Capture the cell that displays the provided text and extract its [x, y] central coordinate. 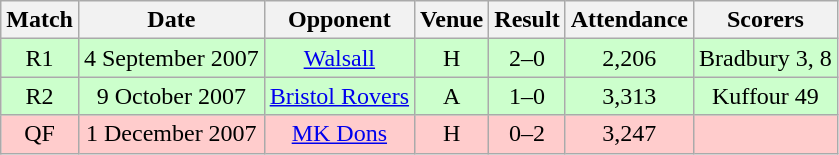
Bradbury 3, 8 [766, 58]
Match [40, 20]
Date [171, 20]
Bristol Rovers [339, 96]
4 September 2007 [171, 58]
Venue [452, 20]
2,206 [629, 58]
Scorers [766, 20]
2–0 [527, 58]
R2 [40, 96]
Kuffour 49 [766, 96]
3,313 [629, 96]
9 October 2007 [171, 96]
Result [527, 20]
A [452, 96]
1–0 [527, 96]
QF [40, 134]
Opponent [339, 20]
R1 [40, 58]
Walsall [339, 58]
Attendance [629, 20]
MK Dons [339, 134]
1 December 2007 [171, 134]
3,247 [629, 134]
0–2 [527, 134]
